Return (X, Y) of the center of cell containing provided text 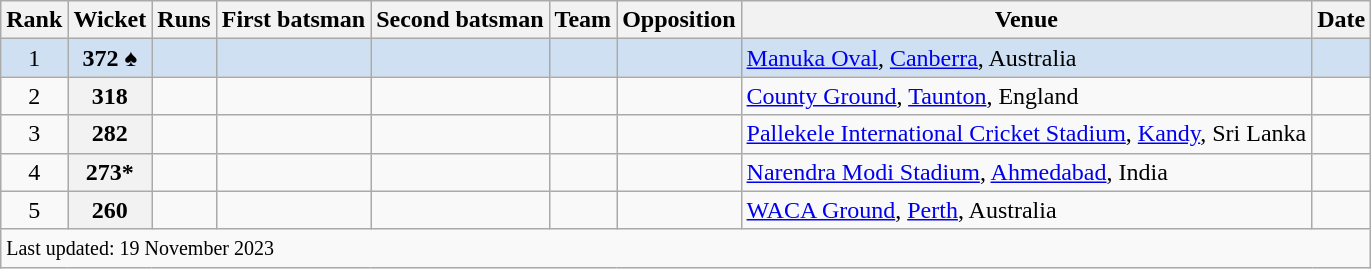
County Ground, Taunton, England (1026, 96)
Wicket (110, 20)
282 (110, 134)
372 ♠ (110, 58)
5 (34, 210)
1 (34, 58)
Last updated: 19 November 2023 (686, 248)
260 (110, 210)
Venue (1026, 20)
2 (34, 96)
4 (34, 172)
WACA Ground, Perth, Australia (1026, 210)
Opposition (679, 20)
Narendra Modi Stadium, Ahmedabad, India (1026, 172)
First batsman (293, 20)
Second batsman (460, 20)
3 (34, 134)
318 (110, 96)
Runs (184, 20)
Rank (34, 20)
Manuka Oval, Canberra, Australia (1026, 58)
Pallekele International Cricket Stadium, Kandy, Sri Lanka (1026, 134)
273* (110, 172)
Date (1342, 20)
Team (583, 20)
